Scan for the cell matching the given text and deliver its (X, Y) coordinate at center. 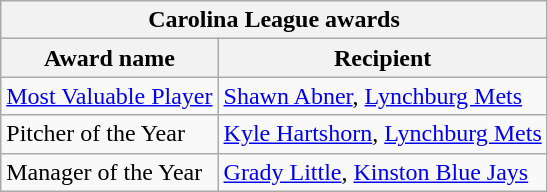
Award name (110, 58)
Pitcher of the Year (110, 134)
Kyle Hartshorn, Lynchburg Mets (382, 134)
Most Valuable Player (110, 96)
Manager of the Year (110, 172)
Shawn Abner, Lynchburg Mets (382, 96)
Carolina League awards (274, 20)
Recipient (382, 58)
Grady Little, Kinston Blue Jays (382, 172)
